From the cell containing the given text, extract its center point as (x, y) coordinate. 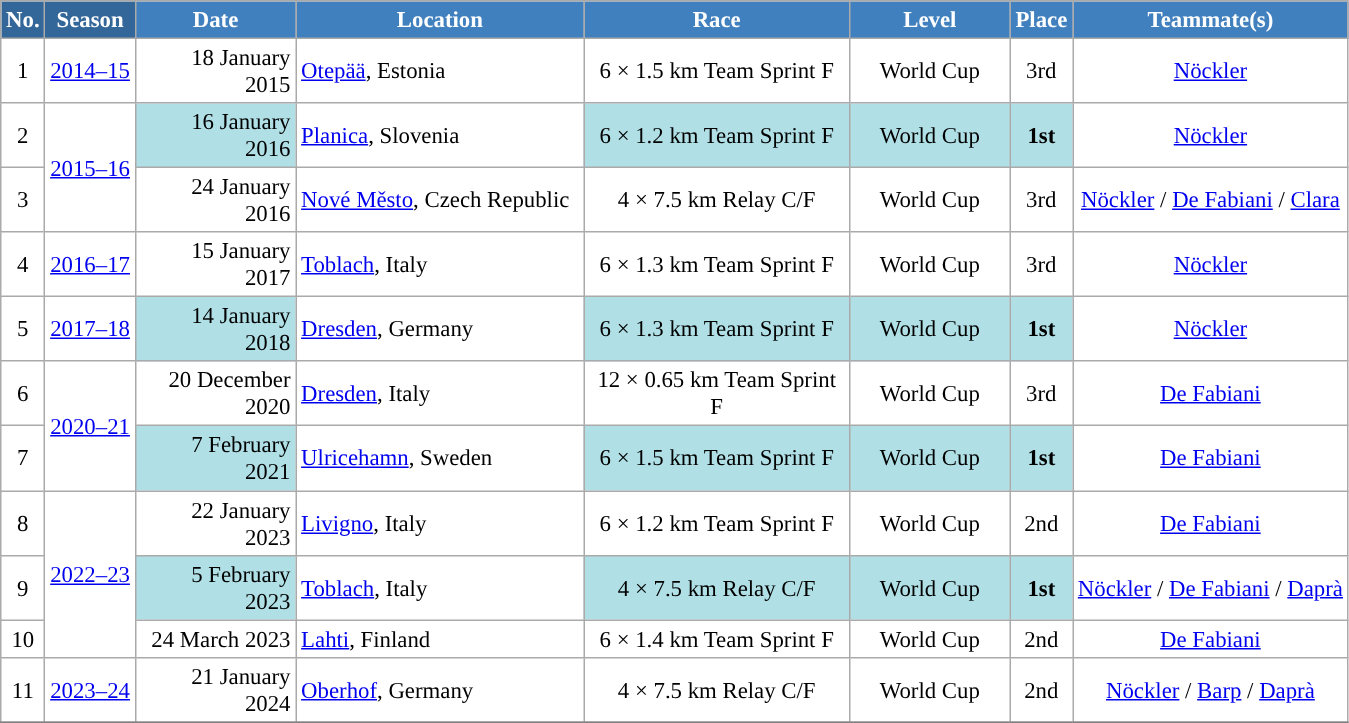
2016–17 (90, 264)
2015–16 (90, 168)
Dresden, Germany (440, 330)
21 January 2024 (216, 690)
2020–21 (90, 426)
2014–15 (90, 72)
6 × 1.4 km Team Sprint F (717, 639)
Livigno, Italy (440, 524)
Planica, Slovenia (440, 136)
Season (90, 20)
Level (930, 20)
22 January 2023 (216, 524)
Dresden, Italy (440, 394)
6 (23, 394)
24 January 2016 (216, 200)
24 March 2023 (216, 639)
20 December 2020 (216, 394)
Date (216, 20)
11 (23, 690)
2017–18 (90, 330)
18 January 2015 (216, 72)
2023–24 (90, 690)
Ulricehamn, Sweden (440, 458)
16 January 2016 (216, 136)
9 (23, 588)
1 (23, 72)
2022–23 (90, 574)
Teammate(s) (1211, 20)
10 (23, 639)
Place (1041, 20)
Nöckler / De Fabiani / Daprà (1211, 588)
Oberhof, Germany (440, 690)
5 February 2023 (216, 588)
Lahti, Finland (440, 639)
2 (23, 136)
14 January 2018 (216, 330)
8 (23, 524)
12 × 0.65 km Team Sprint F (717, 394)
15 January 2017 (216, 264)
5 (23, 330)
Nöckler / Barp / Daprà (1211, 690)
Nöckler / De Fabiani / Clara (1211, 200)
Location (440, 20)
No. (23, 20)
7 (23, 458)
4 (23, 264)
Otepää, Estonia (440, 72)
7 February 2021 (216, 458)
3 (23, 200)
Race (717, 20)
Nové Město, Czech Republic (440, 200)
